Pinpoint the cell where the given text exists, returning its [X, Y] midpoint coordinate. 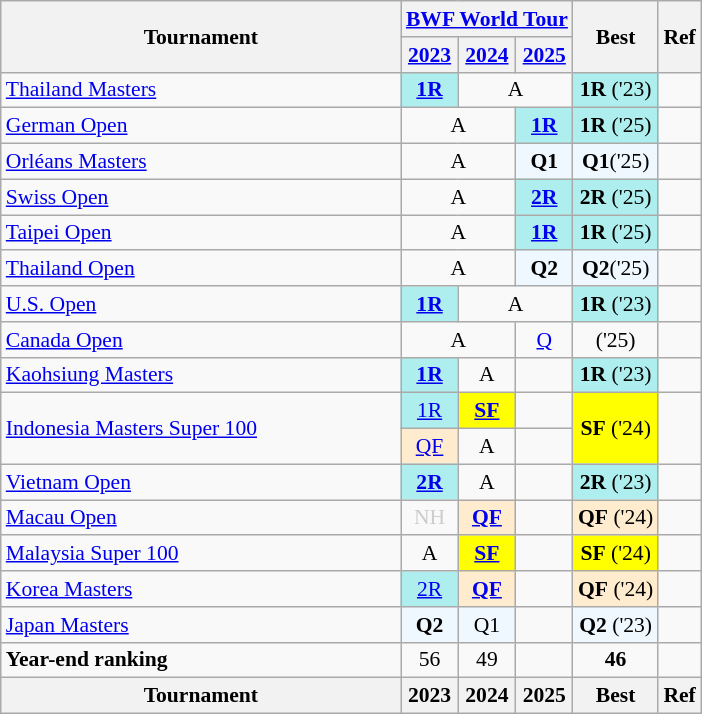
('25) [616, 340]
2R ('25) [616, 197]
Canada Open [201, 340]
Orléans Masters [201, 162]
Macau Open [201, 518]
NH [430, 518]
Vietnam Open [201, 482]
Q1('25) [616, 162]
Malaysia Super 100 [201, 554]
Indonesia Masters Super 100 [201, 428]
2R ('23) [616, 482]
Korea Masters [201, 589]
Swiss Open [201, 197]
Year-end ranking [201, 660]
Taipei Open [201, 233]
Japan Masters [201, 625]
German Open [201, 126]
Q2('25) [616, 269]
BWF World Tour [487, 19]
56 [430, 660]
Q2 ('23) [616, 625]
Kaohsiung Masters [201, 375]
Q [544, 340]
49 [486, 660]
Thailand Masters [201, 90]
Thailand Open [201, 269]
46 [616, 660]
U.S. Open [201, 304]
